Extract the [X, Y] coordinate from the center of the cell holding the provided text.  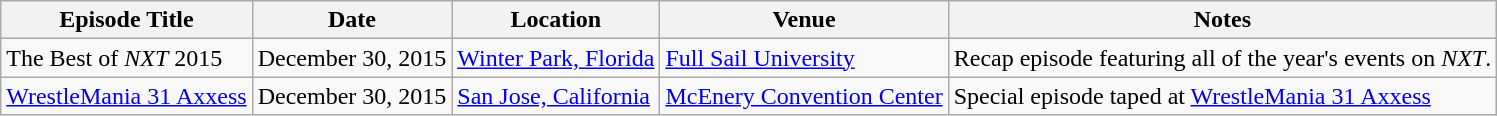
Special episode taped at WrestleMania 31 Axxess [1222, 96]
Winter Park, Florida [556, 58]
San Jose, California [556, 96]
Notes [1222, 20]
Venue [804, 20]
Episode Title [126, 20]
WrestleMania 31 Axxess [126, 96]
The Best of NXT 2015 [126, 58]
Recap episode featuring all of the year's events on NXT. [1222, 58]
Date [352, 20]
Full Sail University [804, 58]
Location [556, 20]
McEnery Convention Center [804, 96]
